Capture the cell that displays the provided text and extract its (X, Y) central coordinate. 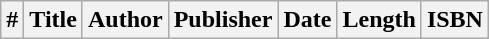
Length (379, 20)
Author (125, 20)
Publisher (223, 20)
Title (54, 20)
Date (308, 20)
# (12, 20)
ISBN (454, 20)
